Find where the given text appears and provide that cell's center as [X, Y] coordinate. 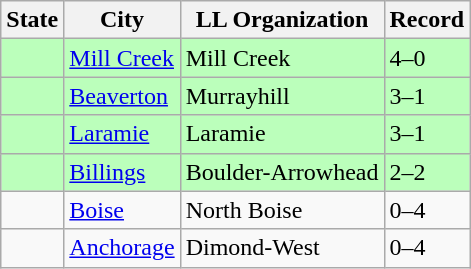
State [32, 20]
Beaverton [122, 96]
LL Organization [282, 20]
Dimond-West [282, 248]
Boulder-Arrowhead [282, 172]
Record [427, 20]
4–0 [427, 58]
Anchorage [122, 248]
2–2 [427, 172]
Murrayhill [282, 96]
City [122, 20]
North Boise [282, 210]
Boise [122, 210]
Billings [122, 172]
